Identify which cell holds the provided text, then report its [x, y] central coordinate. 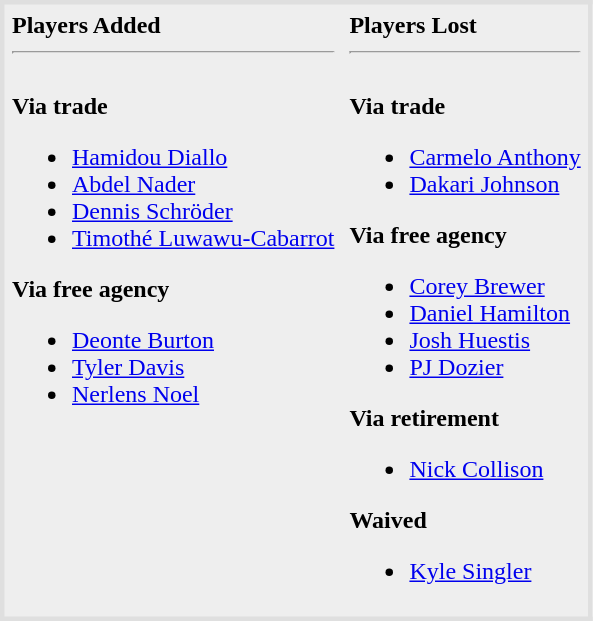
Players Added Via tradeHamidou DialloAbdel NaderDennis SchröderTimothé Luwawu-CabarrotVia free agencyDeonte BurtonTyler DavisNerlens Noel [172, 310]
